Extract the [x, y] coordinate from the center of the cell holding the provided text.  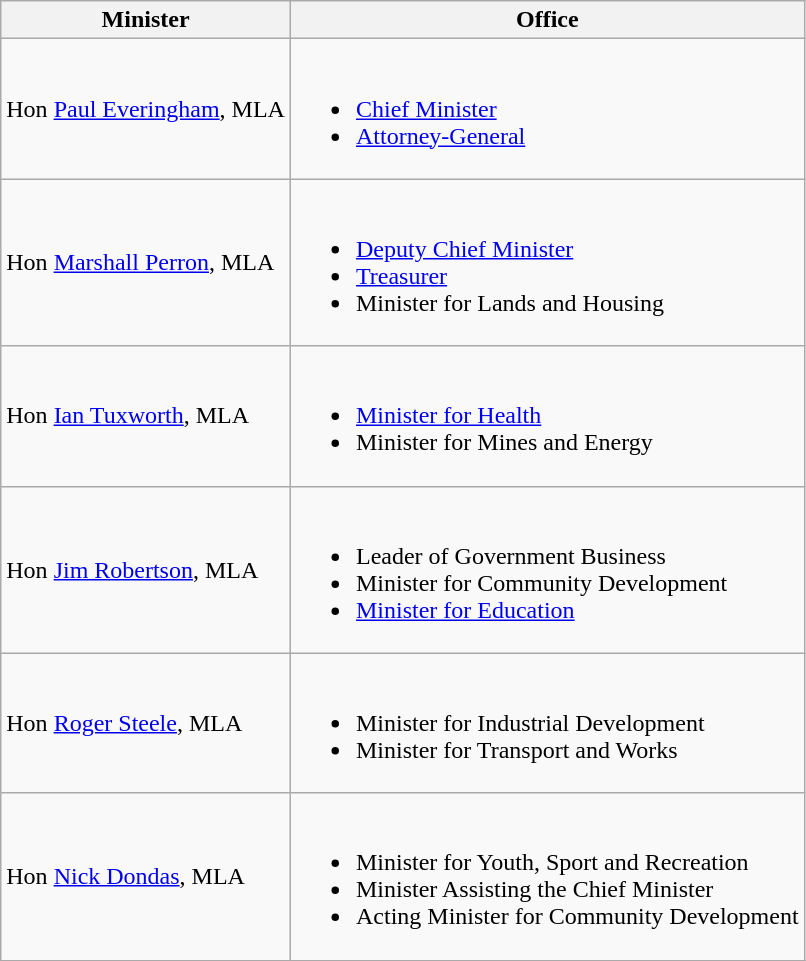
Deputy Chief MinisterTreasurerMinister for Lands and Housing [547, 262]
Office [547, 20]
Hon Ian Tuxworth, MLA [146, 416]
Hon Jim Robertson, MLA [146, 570]
Hon Nick Dondas, MLA [146, 876]
Leader of Government BusinessMinister for Community Development Minister for Education [547, 570]
Minister for HealthMinister for Mines and Energy [547, 416]
Hon Roger Steele, MLA [146, 723]
Minister for Youth, Sport and RecreationMinister Assisting the Chief MinisterActing Minister for Community Development [547, 876]
Minister [146, 20]
Hon Paul Everingham, MLA [146, 109]
Hon Marshall Perron, MLA [146, 262]
Minister for Industrial DevelopmentMinister for Transport and Works [547, 723]
Chief MinisterAttorney-General [547, 109]
